Determine the (X, Y) coordinate at the center of the cell enclosing the given text.  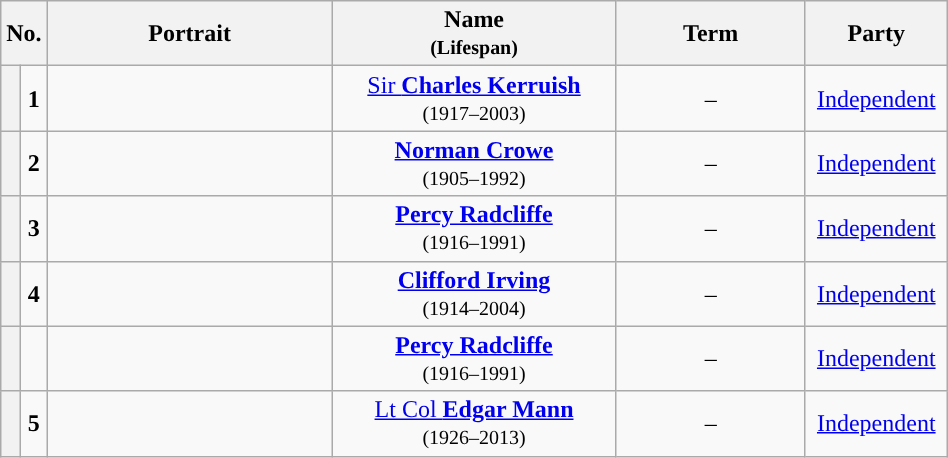
5 (34, 424)
Sir Charles Kerruish(1917–2003) (474, 98)
Name(Lifespan) (474, 34)
3 (34, 228)
1 (34, 98)
No. (24, 34)
Clifford Irving(1914–2004) (474, 294)
4 (34, 294)
2 (34, 164)
Norman Crowe(1905–1992) (474, 164)
Term (710, 34)
Portrait (190, 34)
Party (876, 34)
Lt Col Edgar Mann(1926–2013) (474, 424)
